Search for the cell housing the specified text and yield its [x, y] center coordinate. 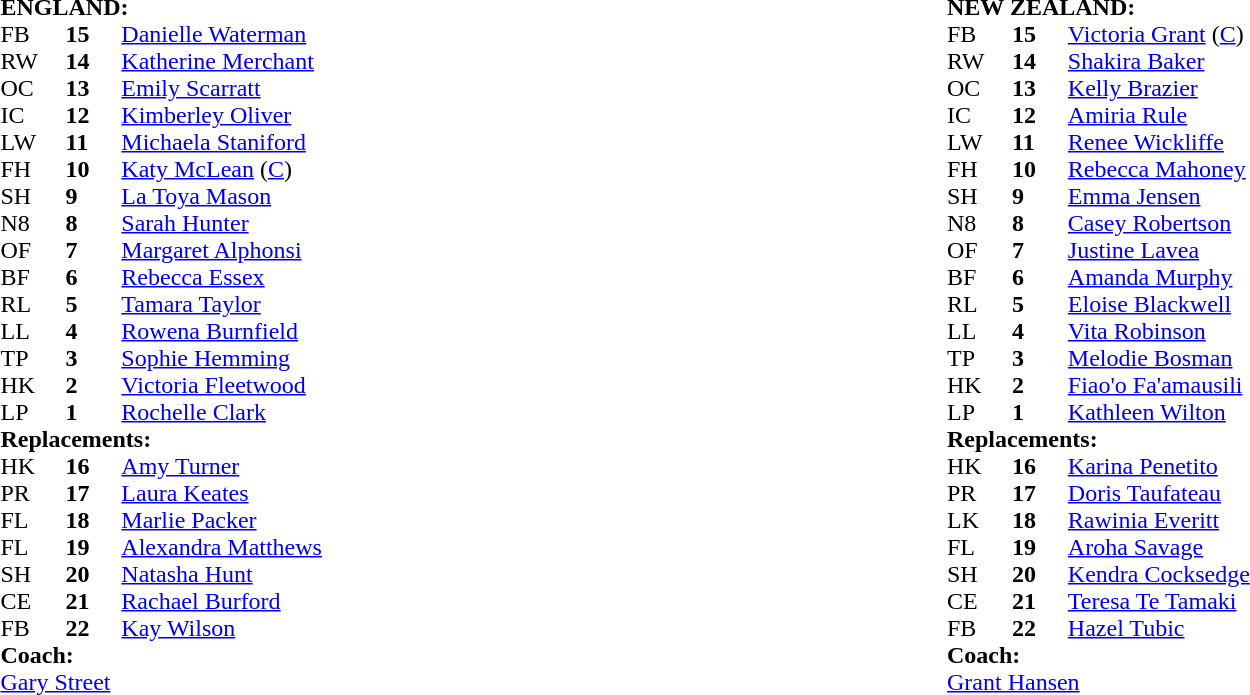
Tamara Taylor [326, 304]
Natasha Hunt [326, 574]
Katy McLean (C) [326, 170]
Amy Turner [326, 466]
Coach: [470, 656]
Rachael Burford [326, 602]
LK [980, 520]
Rowena Burnfield [326, 332]
Replacements: [470, 440]
Rebecca Essex [326, 278]
Laura Keates [326, 494]
Sophie Hemming [326, 358]
Marlie Packer [326, 520]
Rochelle Clark [326, 412]
Kay Wilson [326, 628]
Kimberley Oliver [326, 116]
Danielle Waterman [326, 34]
La Toya Mason [326, 196]
Margaret Alphonsi [326, 250]
Michaela Staniford [326, 142]
Alexandra Matthews [326, 548]
Gary Street [470, 682]
Victoria Fleetwood [326, 386]
Emily Scarratt [326, 88]
Sarah Hunter [326, 224]
Katherine Merchant [326, 62]
